Identify which cell holds the provided text, then report its [x, y] central coordinate. 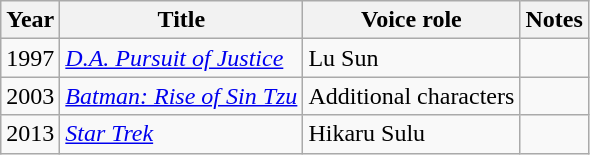
Year [30, 20]
2013 [30, 134]
D.A. Pursuit of Justice [182, 58]
Batman: Rise of Sin Tzu [182, 96]
2003 [30, 96]
1997 [30, 58]
Voice role [412, 20]
Hikaru Sulu [412, 134]
Additional characters [412, 96]
Title [182, 20]
Lu Sun [412, 58]
Notes [554, 20]
Star Trek [182, 134]
